Detect which cell encompasses the target text, then output its (X, Y) center coordinate. 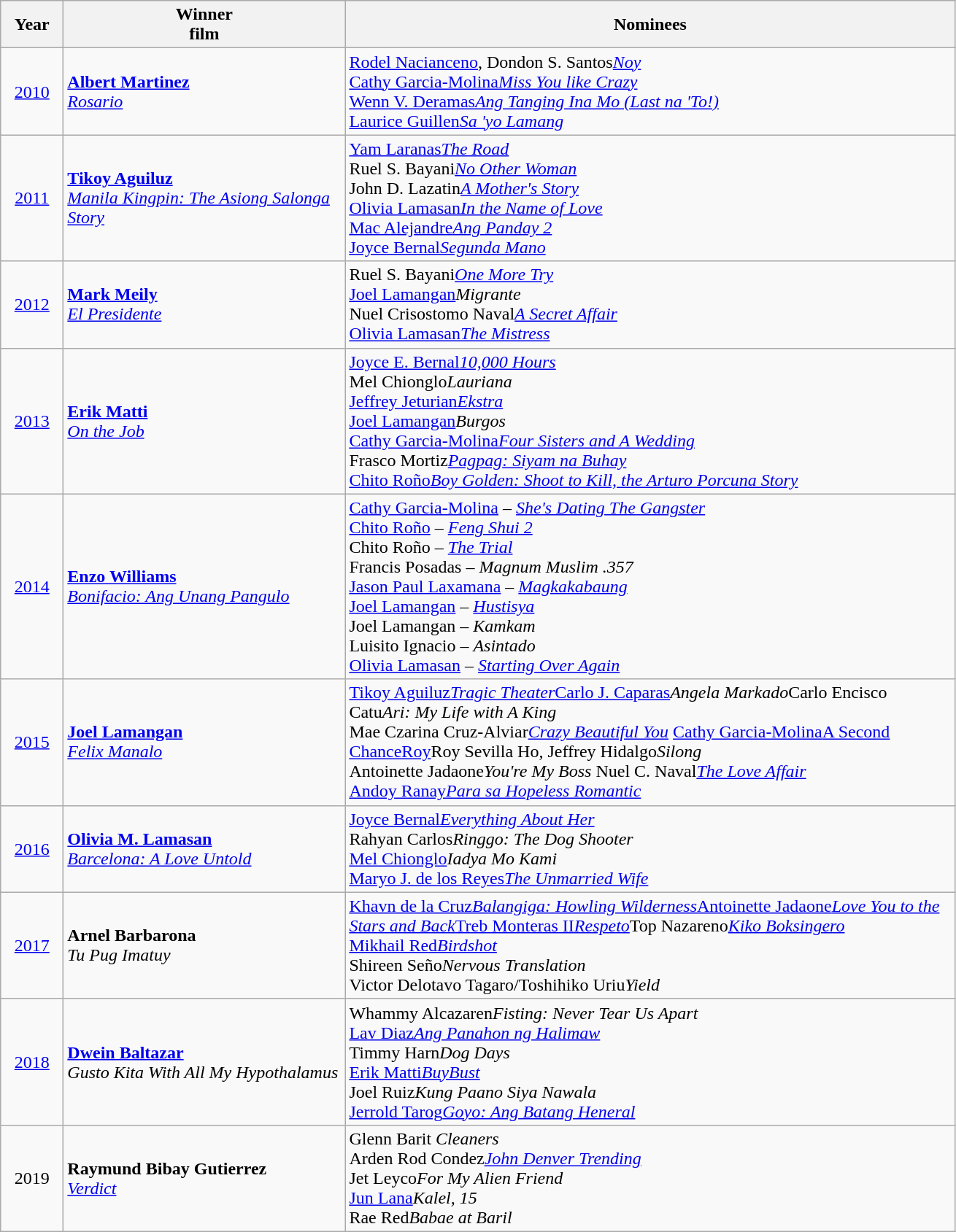
Joel Lamangan Felix Manalo (204, 743)
2017 (32, 945)
Olivia M. Lamasan Barcelona: A Love Untold (204, 849)
2012 (32, 305)
Erik MattiOn the Job (204, 421)
Enzo WilliamsBonifacio: Ang Unang Pangulo (204, 586)
2019 (32, 1178)
2014 (32, 586)
2013 (32, 421)
Tikoy AguiluzManila Kingpin: The Asiong Salonga Story (204, 198)
2011 (32, 198)
Arnel Barbarona Tu Pug Imatuy (204, 945)
2010 (32, 92)
Joyce BernalEverything About HerRahyan CarlosRinggo: The Dog ShooterMel ChiongloIadya Mo KamiMaryo J. de los ReyesThe Unmarried Wife (650, 849)
Winnerfilm (204, 25)
Nominees (650, 25)
2018 (32, 1062)
Ruel S. BayaniOne More TryJoel LamanganMigranteNuel Crisostomo NavalA Secret AffairOlivia LamasanThe Mistress (650, 305)
2015 (32, 743)
Raymund Bibay GutierrezVerdict (204, 1178)
2016 (32, 849)
Mark MeilyEl Presidente (204, 305)
Year (32, 25)
Albert MartinezRosario (204, 92)
Glenn Barit CleanersArden Rod CondezJohn Denver TrendingJet LeycoFor My Alien FriendJun LanaKalel, 15Rae RedBabae at Baril (650, 1178)
Dwein BaltazarGusto Kita With All My Hypothalamus (204, 1062)
